Find where the given text appears and provide that cell's center as [x, y] coordinate. 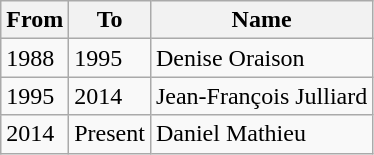
Present [110, 134]
Denise Oraison [261, 58]
Name [261, 20]
To [110, 20]
From [35, 20]
Jean-François Julliard [261, 96]
Daniel Mathieu [261, 134]
1988 [35, 58]
